Return the (x, y) coordinate for the center point of the cell that contains the specified text.  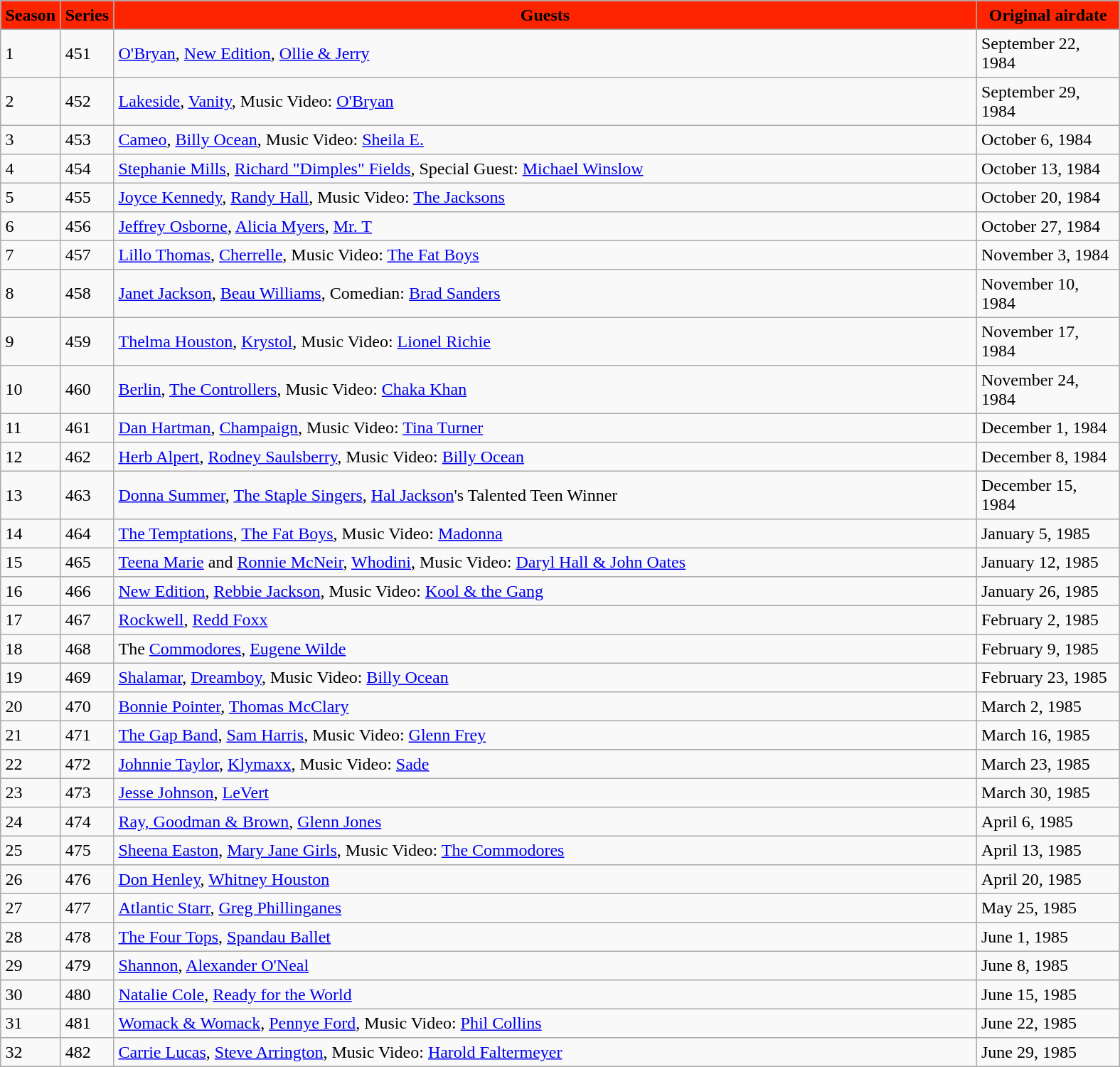
14 (31, 533)
Guests (545, 15)
479 (87, 965)
Joyce Kennedy, Randy Hall, Music Video: The Jacksons (545, 197)
September 29, 1984 (1048, 102)
Stephanie Mills, Richard "Dimples" Fields, Special Guest: Michael Winslow (545, 169)
May 25, 1985 (1048, 908)
466 (87, 591)
470 (87, 706)
451 (87, 53)
June 8, 1985 (1048, 965)
32 (31, 1052)
Carrie Lucas, Steve Arrington, Music Video: Harold Faltermeyer (545, 1052)
Cameo, Billy Ocean, Music Video: Sheila E. (545, 139)
January 5, 1985 (1048, 533)
Bonnie Pointer, Thomas McClary (545, 706)
February 9, 1985 (1048, 649)
Janet Jackson, Beau Williams, Comedian: Brad Sanders (545, 294)
October 6, 1984 (1048, 139)
25 (31, 850)
457 (87, 255)
464 (87, 533)
9 (31, 341)
March 2, 1985 (1048, 706)
475 (87, 850)
11 (31, 428)
Lakeside, Vanity, Music Video: O'Bryan (545, 102)
15 (31, 562)
26 (31, 879)
The Temptations, The Fat Boys, Music Video: Madonna (545, 533)
December 8, 1984 (1048, 457)
Rockwell, Redd Foxx (545, 620)
Shalamar, Dreamboy, Music Video: Billy Ocean (545, 677)
477 (87, 908)
January 12, 1985 (1048, 562)
12 (31, 457)
New Edition, Rebbie Jackson, Music Video: Kool & the Gang (545, 591)
Jesse Johnson, LeVert (545, 792)
October 20, 1984 (1048, 197)
The Four Tops, Spandau Ballet (545, 937)
461 (87, 428)
17 (31, 620)
Johnnie Taylor, Klymaxx, Music Video: Sade (545, 764)
8 (31, 294)
458 (87, 294)
453 (87, 139)
13 (31, 495)
June 15, 1985 (1048, 994)
454 (87, 169)
October 27, 1984 (1048, 226)
April 20, 1985 (1048, 879)
June 29, 1985 (1048, 1052)
Jeffrey Osborne, Alicia Myers, Mr. T (545, 226)
5 (31, 197)
Thelma Houston, Krystol, Music Video: Lionel Richie (545, 341)
Shannon, Alexander O'Neal (545, 965)
24 (31, 822)
476 (87, 879)
471 (87, 735)
April 6, 1985 (1048, 822)
463 (87, 495)
Herb Alpert, Rodney Saulsberry, Music Video: Billy Ocean (545, 457)
November 17, 1984 (1048, 341)
Berlin, The Controllers, Music Video: Chaka Khan (545, 390)
467 (87, 620)
January 26, 1985 (1048, 591)
4 (31, 169)
O'Bryan, New Edition, Ollie & Jerry (545, 53)
462 (87, 457)
455 (87, 197)
Teena Marie and Ronnie McNeir, Whodini, Music Video: Daryl Hall & John Oates (545, 562)
456 (87, 226)
481 (87, 1023)
June 1, 1985 (1048, 937)
November 10, 1984 (1048, 294)
The Gap Band, Sam Harris, Music Video: Glenn Frey (545, 735)
December 1, 1984 (1048, 428)
465 (87, 562)
December 15, 1984 (1048, 495)
March 30, 1985 (1048, 792)
480 (87, 994)
22 (31, 764)
29 (31, 965)
30 (31, 994)
The Commodores, Eugene Wilde (545, 649)
468 (87, 649)
6 (31, 226)
20 (31, 706)
March 23, 1985 (1048, 764)
Original airdate (1048, 15)
April 13, 1985 (1048, 850)
28 (31, 937)
September 22, 1984 (1048, 53)
November 24, 1984 (1048, 390)
7 (31, 255)
31 (31, 1023)
Sheena Easton, Mary Jane Girls, Music Video: The Commodores (545, 850)
19 (31, 677)
Natalie Cole, Ready for the World (545, 994)
460 (87, 390)
February 23, 1985 (1048, 677)
459 (87, 341)
Season (31, 15)
March 16, 1985 (1048, 735)
482 (87, 1052)
October 13, 1984 (1048, 169)
3 (31, 139)
Lillo Thomas, Cherrelle, Music Video: The Fat Boys (545, 255)
473 (87, 792)
February 2, 1985 (1048, 620)
June 22, 1985 (1048, 1023)
474 (87, 822)
18 (31, 649)
452 (87, 102)
Donna Summer, The Staple Singers, Hal Jackson's Talented Teen Winner (545, 495)
2 (31, 102)
472 (87, 764)
1 (31, 53)
469 (87, 677)
478 (87, 937)
10 (31, 390)
Series (87, 15)
November 3, 1984 (1048, 255)
21 (31, 735)
Don Henley, Whitney Houston (545, 879)
Womack & Womack, Pennye Ford, Music Video: Phil Collins (545, 1023)
23 (31, 792)
Dan Hartman, Champaign, Music Video: Tina Turner (545, 428)
Atlantic Starr, Greg Phillinganes (545, 908)
Ray, Goodman & Brown, Glenn Jones (545, 822)
27 (31, 908)
16 (31, 591)
